Find where the given text appears and provide that cell's center as (x, y) coordinate. 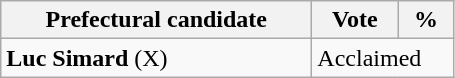
Prefectural candidate (156, 20)
Vote (355, 20)
Luc Simard (X) (156, 58)
Acclaimed (383, 58)
% (426, 20)
